For the text-containing cell, return its midpoint in [x, y] coordinate format. 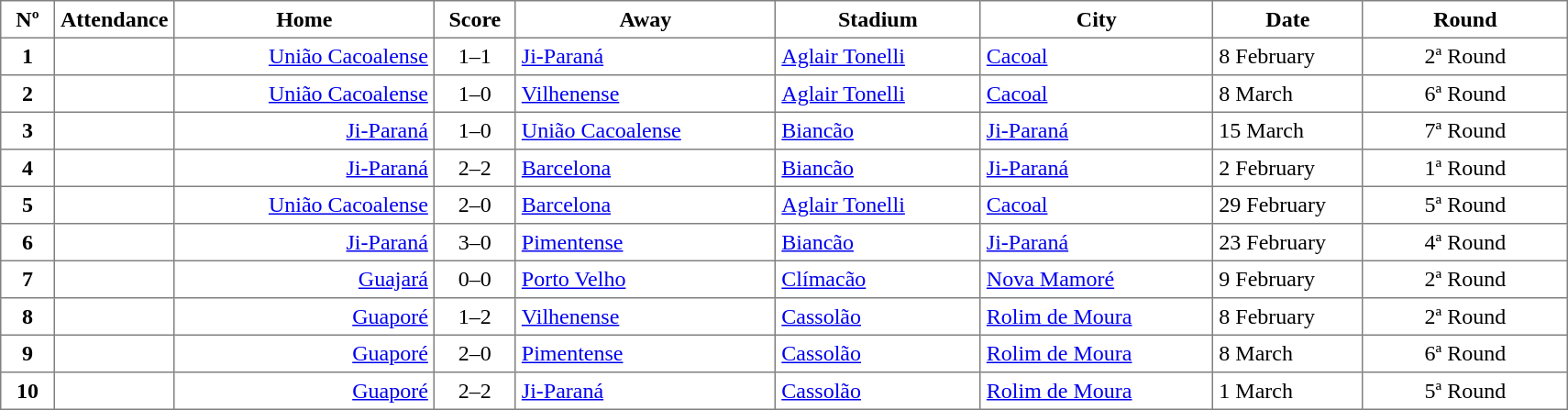
Date [1288, 19]
Round [1465, 19]
23 February [1288, 242]
1 March [1288, 391]
7 [28, 279]
Away [646, 19]
5 [28, 205]
Stadium [878, 19]
2 February [1288, 168]
1–1 [475, 56]
Porto Velho [646, 279]
2 [28, 94]
4ª Round [1465, 242]
Nova Mamoré [1097, 279]
Score [475, 19]
1ª Round [1465, 168]
6 [28, 242]
1–2 [475, 316]
3–0 [475, 242]
Attendance [114, 19]
8 [28, 316]
0–0 [475, 279]
9 [28, 353]
10 [28, 391]
Guajará [304, 279]
3 [28, 130]
1 [28, 56]
7ª Round [1465, 130]
Clímacão [878, 279]
City [1097, 19]
9 February [1288, 279]
Nº [28, 19]
Home [304, 19]
15 March [1288, 130]
4 [28, 168]
29 February [1288, 205]
